Locate the cell with the specified text and output its [X, Y] center coordinate. 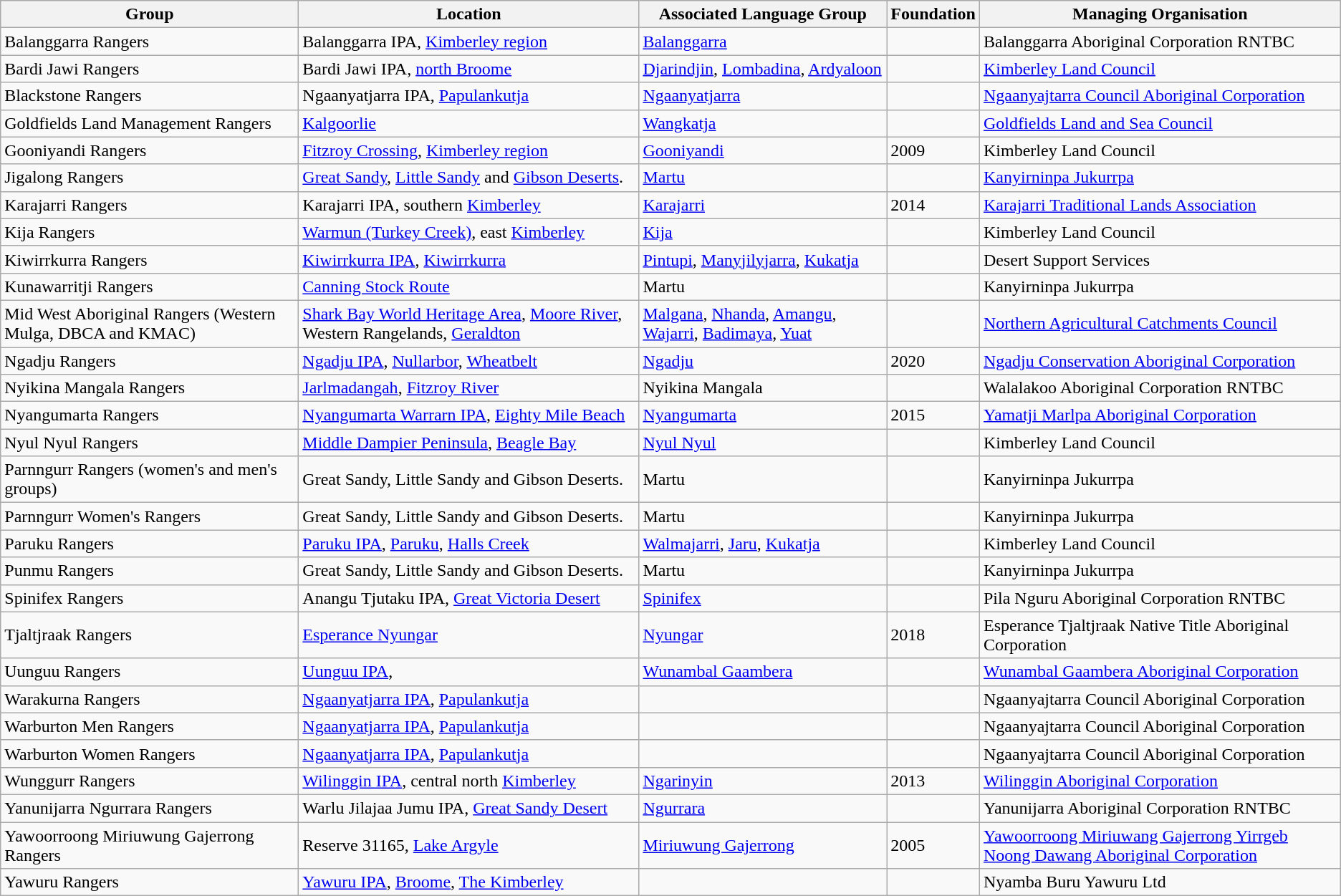
Wunambal Gaambera [763, 672]
Miriuwung Gajerrong [763, 845]
Yawuru IPA, Broome, The Kimberley [468, 882]
Wunggurr Rangers [150, 781]
Wilinggin IPA, central north Kimberley [468, 781]
Ngarinyin [763, 781]
Warlu Jilajaa Jumu IPA, Great Sandy Desert [468, 808]
Anangu Tjutaku IPA, Great Victoria Desert [468, 598]
Warmun (Turkey Creek), east Kimberley [468, 232]
Parnngurr Women's Rangers [150, 516]
Yawoorroong Miriuwang Gajerrong Yirrgeb Noong Dawang Aboriginal Corporation [1160, 845]
Location [468, 14]
Balanggarra Rangers [150, 42]
Uunguu Rangers [150, 672]
Goldfields Land Management Rangers [150, 123]
Kalgoorlie [468, 123]
Foundation [933, 14]
Yanunijarra Aboriginal Corporation RNTBC [1160, 808]
Nyamba Buru Yawuru Ltd [1160, 882]
Walalakoo Aboriginal Corporation RNTBC [1160, 388]
Spinifex Rangers [150, 598]
Ngadju Rangers [150, 360]
Shark Bay World Heritage Area, Moore River, Western Rangelands, Geraldton [468, 324]
Esperance Nyungar [468, 635]
Malgana, Nhanda, Amangu, Wajarri, Badimaya, Yuat [763, 324]
Paruku IPA, Paruku, Halls Creek [468, 544]
Jarlmadangah, Fitzroy River [468, 388]
Karajarri IPA, southern Kimberley [468, 205]
Associated Language Group [763, 14]
Karajarri [763, 205]
Nyungar [763, 635]
Wangkatja [763, 123]
Nyikina Mangala [763, 388]
Northern Agricultural Catchments Council [1160, 324]
Balanggarra Aboriginal Corporation RNTBC [1160, 42]
Nyul Nyul Rangers [150, 443]
Warakurna Rangers [150, 699]
Djarindjin, Lombadina, Ardyaloon [763, 69]
Bardi Jawi IPA, north Broome [468, 69]
2005 [933, 845]
Ngaanyatjarra [763, 96]
2009 [933, 150]
Middle Dampier Peninsula, Beagle Bay [468, 443]
Kiwirrkurra Rangers [150, 259]
2014 [933, 205]
Nyangumarta [763, 415]
Nyangumarta Rangers [150, 415]
2013 [933, 781]
Bardi Jawi Rangers [150, 69]
Punmu Rangers [150, 571]
Karajarri Traditional Lands Association [1160, 205]
Jigalong Rangers [150, 178]
Pila Nguru Aboriginal Corporation RNTBC [1160, 598]
Wilinggin Aboriginal Corporation [1160, 781]
Kija Rangers [150, 232]
Desert Support Services [1160, 259]
Yanunijarra Ngurrara Rangers [150, 808]
Ngurrara [763, 808]
Group [150, 14]
Mid West Aboriginal Rangers (Western Mulga, DBCA and KMAC) [150, 324]
Nyangumarta Warrarn IPA, Eighty Mile Beach [468, 415]
Gooniyandi Rangers [150, 150]
Ngadju Conservation Aboriginal Corporation [1160, 360]
Parnngurr Rangers (women's and men's groups) [150, 480]
Warburton Men Rangers [150, 726]
2015 [933, 415]
Ngadju IPA, Nullarbor, Wheatbelt [468, 360]
Goldfields Land and Sea Council [1160, 123]
Yawuru Rangers [150, 882]
Uunguu IPA, [468, 672]
Kija [763, 232]
Paruku Rangers [150, 544]
Ngadju [763, 360]
Balanggarra [763, 42]
Yawoorroong Miriuwung Gajerrong Rangers [150, 845]
Nyikina Mangala Rangers [150, 388]
Nyul Nyul [763, 443]
2020 [933, 360]
Managing Organisation [1160, 14]
Esperance Tjaltjraak Native Title Aboriginal Corporation [1160, 635]
Yamatji Marlpa Aboriginal Corporation [1160, 415]
2018 [933, 635]
Fitzroy Crossing, Kimberley region [468, 150]
Kunawarritji Rangers [150, 286]
Kiwirrkurra IPA, Kiwirrkurra [468, 259]
Tjaltjraak Rangers [150, 635]
Karajarri Rangers [150, 205]
Blackstone Rangers [150, 96]
Canning Stock Route [468, 286]
Gooniyandi [763, 150]
Wunambal Gaambera Aboriginal Corporation [1160, 672]
Walmajarri, Jaru, Kukatja [763, 544]
Reserve 31165, Lake Argyle [468, 845]
Pintupi, Manyjilyjarra, Kukatja [763, 259]
Spinifex [763, 598]
Warburton Women Rangers [150, 753]
Balanggarra IPA, Kimberley region [468, 42]
